Capture the cell that displays the provided text and extract its [x, y] central coordinate. 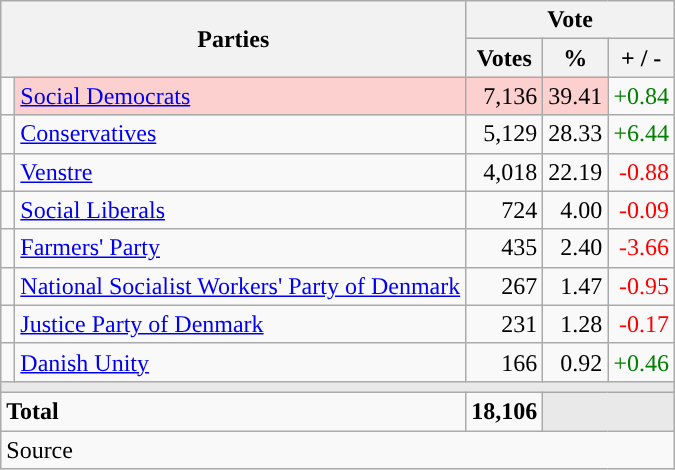
4.00 [576, 210]
-3.66 [642, 248]
Parties [234, 39]
1.47 [576, 286]
Vote [570, 20]
5,129 [504, 134]
4,018 [504, 172]
Votes [504, 58]
2.40 [576, 248]
435 [504, 248]
28.33 [576, 134]
+0.46 [642, 362]
+ / - [642, 58]
Conservatives [240, 134]
-0.95 [642, 286]
Farmers' Party [240, 248]
+6.44 [642, 134]
18,106 [504, 411]
Social Liberals [240, 210]
1.28 [576, 324]
Justice Party of Denmark [240, 324]
-0.17 [642, 324]
-0.88 [642, 172]
231 [504, 324]
7,136 [504, 96]
Venstre [240, 172]
0.92 [576, 362]
166 [504, 362]
Social Democrats [240, 96]
National Socialist Workers' Party of Denmark [240, 286]
Total [234, 411]
39.41 [576, 96]
724 [504, 210]
-0.09 [642, 210]
Source [338, 449]
22.19 [576, 172]
Danish Unity [240, 362]
267 [504, 286]
+0.84 [642, 96]
% [576, 58]
